Provide the (X, Y) coordinate of the cell's center where the given text is located.  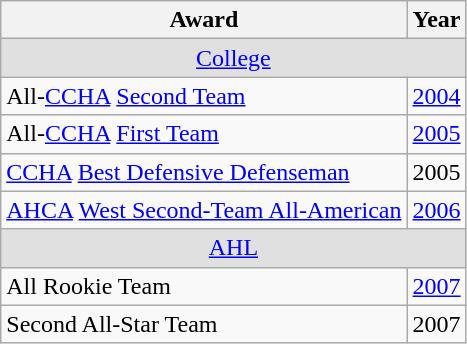
Second All-Star Team (204, 324)
2004 (436, 96)
CCHA Best Defensive Defenseman (204, 172)
All-CCHA First Team (204, 134)
Year (436, 20)
2006 (436, 210)
AHL (234, 248)
Award (204, 20)
AHCA West Second-Team All-American (204, 210)
All Rookie Team (204, 286)
College (234, 58)
All-CCHA Second Team (204, 96)
